Extract the (x, y) coordinate from the center of the cell holding the provided text.  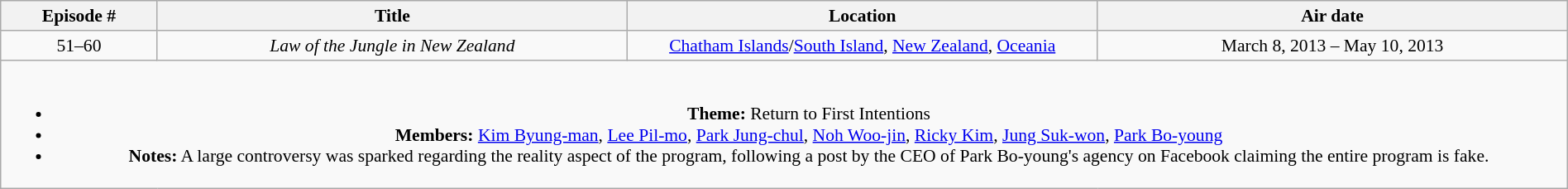
Air date (1332, 16)
Location (863, 16)
Law of the Jungle in New Zealand (392, 46)
Chatham Islands/South Island, New Zealand, Oceania (863, 46)
Title (392, 16)
March 8, 2013 – May 10, 2013 (1332, 46)
51–60 (79, 46)
Episode # (79, 16)
